Output the [X, Y] coordinate of the center of the cell containing the given text.  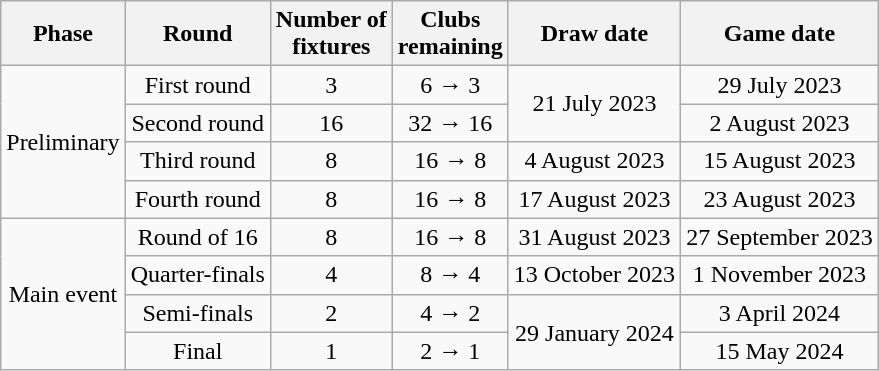
Preliminary [63, 142]
3 April 2024 [780, 313]
8 → 4 [450, 275]
15 May 2024 [780, 351]
31 August 2023 [594, 237]
Second round [198, 123]
Third round [198, 161]
4 August 2023 [594, 161]
Round [198, 34]
Fourth round [198, 199]
15 August 2023 [780, 161]
Semi-finals [198, 313]
32 → 16 [450, 123]
4 → 2 [450, 313]
23 August 2023 [780, 199]
6 → 3 [450, 85]
Quarter-finals [198, 275]
4 [331, 275]
Clubs remaining [450, 34]
2 → 1 [450, 351]
Final [198, 351]
16 [331, 123]
Main event [63, 294]
13 October 2023 [594, 275]
29 January 2024 [594, 332]
Round of 16 [198, 237]
2 August 2023 [780, 123]
21 July 2023 [594, 104]
First round [198, 85]
17 August 2023 [594, 199]
1 [331, 351]
Draw date [594, 34]
29 July 2023 [780, 85]
27 September 2023 [780, 237]
Game date [780, 34]
2 [331, 313]
Phase [63, 34]
Number of fixtures [331, 34]
1 November 2023 [780, 275]
3 [331, 85]
